Capture the cell that displays the provided text and extract its [x, y] central coordinate. 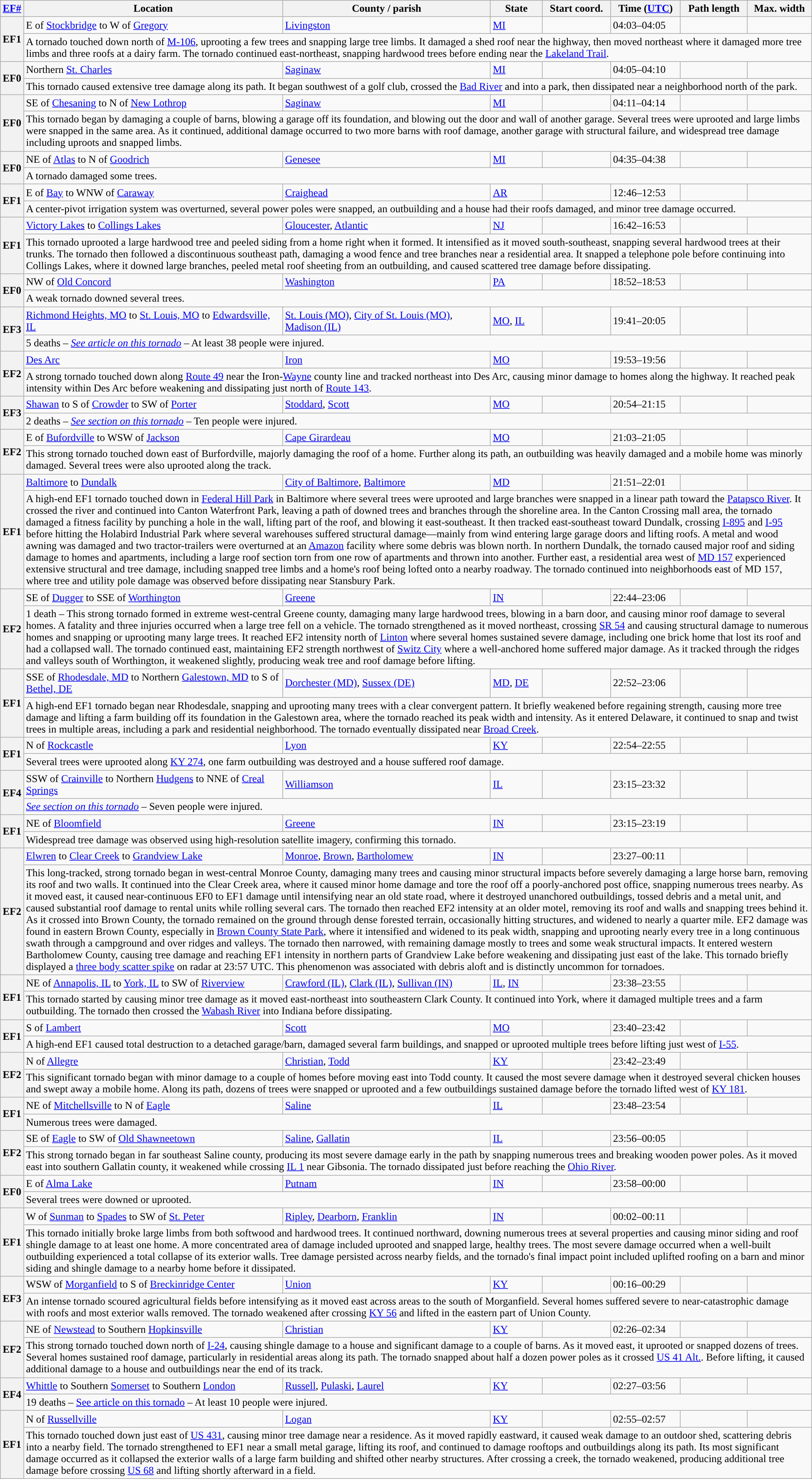
Monroe, Brown, Bartholomew [387, 856]
23:38–23:55 [645, 983]
Whittle to Southern Somerset to Southern London [153, 1386]
Location [153, 9]
23:40–23:42 [645, 1028]
22:52–23:06 [645, 683]
S of Lambert [153, 1028]
N of Allegre [153, 1061]
Logan [387, 1419]
04:35–04:38 [645, 159]
NE of Mitchellsville to N of Eagle [153, 1105]
00:02–00:11 [645, 1216]
AR [517, 192]
02:55–02:57 [645, 1419]
NE of Newstead to Southern Hopkinsville [153, 1329]
Max. width [780, 9]
Shawan to S of Crowder to SW of Porter [153, 404]
Christian [387, 1329]
Time (UTC) [645, 9]
22:54–22:55 [645, 746]
04:03–04:05 [645, 25]
23:15–23:19 [645, 823]
E of Bay to WNW of Caraway [153, 192]
Gloucester, Atlantic [387, 225]
SE of Chesaning to N of New Lothrop [153, 103]
19:41–20:05 [645, 321]
Saline [387, 1105]
23:27–00:11 [645, 856]
12:46–12:53 [645, 192]
Union [387, 1285]
Several trees were uprooted along KY 274, one farm outbuilding was destroyed and a house suffered roof damage. [417, 762]
Northern St. Charles [153, 70]
NE of Bloomfield [153, 823]
Genesee [387, 159]
04:05–04:10 [645, 70]
NE of Atlas to N of Goodrich [153, 159]
EF# [12, 9]
NW of Old Concord [153, 282]
Dorchester (MD), Sussex (DE) [387, 683]
Williamson [387, 785]
State [517, 9]
See section on this tornado – Seven people were injured. [417, 807]
04:11–04:14 [645, 103]
City of Baltimore, Baltimore [387, 482]
MO, IL [517, 321]
Craighead [387, 192]
00:16–00:29 [645, 1285]
21:03–21:05 [645, 437]
19 deaths – See article on this tornado – At least 10 people were injured. [417, 1402]
E of Alma Lake [153, 1183]
21:51–22:01 [645, 482]
SSW of Crainville to Northern Hudgens to NNE of Creal Springs [153, 785]
NJ [517, 225]
Ripley, Dearborn, Franklin [387, 1216]
2 deaths – See section on this tornado – Ten people were injured. [417, 421]
County / parish [387, 9]
Path length [714, 9]
22:44–23:06 [645, 597]
23:42–23:49 [645, 1061]
18:52–18:53 [645, 282]
23:58–00:00 [645, 1183]
Start coord. [576, 9]
Christian, Todd [387, 1061]
23:15–23:32 [645, 785]
E of Stockbridge to W of Gregory [153, 25]
WSW of Morganfield to S of Breckinridge Center [153, 1285]
Richmond Heights, MO to St. Louis, MO to Edwardsville, IL [153, 321]
02:26–02:34 [645, 1329]
Putnam [387, 1183]
St. Louis (MO), City of St. Louis (MO), Madison (IL) [387, 321]
A tornado damaged some trees. [417, 176]
Cape Girardeau [387, 437]
Saline, Gallatin [387, 1139]
IL, IN [517, 983]
Washington [387, 282]
Livingston [387, 25]
MD, DE [517, 683]
Elwren to Clear Creek to Grandview Lake [153, 856]
Several trees were downed or uprooted. [417, 1200]
23:56–00:05 [645, 1139]
Stoddard, Scott [387, 404]
Baltimore to Dundalk [153, 482]
A weak tornado downed several trees. [417, 299]
16:42–16:53 [645, 225]
Crawford (IL), Clark (IL), Sullivan (IN) [387, 983]
SE of Dugger to SSE of Worthington [153, 597]
Victory Lakes to Collings Lakes [153, 225]
Widespread tree damage was observed using high-resolution satellite imagery, confirming this tornado. [417, 840]
N of Rockcastle [153, 746]
Des Arc [153, 360]
MD [517, 482]
SE of Eagle to SW of Old Shawneetown [153, 1139]
E of Bufordville to WSW of Jackson [153, 437]
Russell, Pulaski, Laurel [387, 1386]
19:53–19:56 [645, 360]
Scott [387, 1028]
PA [517, 282]
SSE of Rhodesdale, MD to Northern Galestown, MD to S of Bethel, DE [153, 683]
N of Russellville [153, 1419]
Numerous trees were damaged. [417, 1122]
20:54–21:15 [645, 404]
NE of Annapolis, IL to York, IL to SW of Riverview [153, 983]
Lyon [387, 746]
Iron [387, 360]
W of Sunman to Spades to SW of St. Peter [153, 1216]
5 deaths – See article on this tornado – At least 38 people were injured. [417, 343]
23:48–23:54 [645, 1105]
02:27–03:56 [645, 1386]
